From the cell containing the given text, extract its center point as (x, y) coordinate. 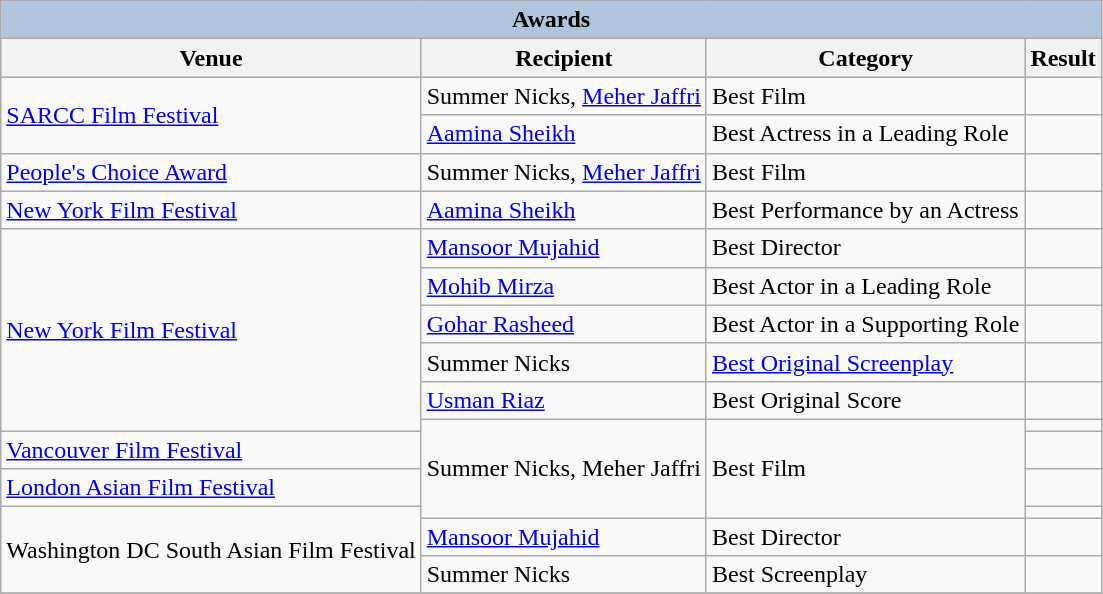
Awards (552, 20)
People's Choice Award (211, 172)
SARCC Film Festival (211, 115)
Best Actor in a Leading Role (865, 286)
Category (865, 58)
Best Screenplay (865, 575)
Venue (211, 58)
Best Actor in a Supporting Role (865, 324)
Washington DC South Asian Film Festival (211, 550)
London Asian Film Festival (211, 488)
Gohar Rasheed (564, 324)
Vancouver Film Festival (211, 449)
Result (1063, 58)
Best Original Screenplay (865, 362)
Best Actress in a Leading Role (865, 134)
Mohib Mirza (564, 286)
Best Original Score (865, 400)
Usman Riaz (564, 400)
Recipient (564, 58)
Best Performance by an Actress (865, 210)
